Output the [X, Y] coordinate of the center of the cell containing the given text.  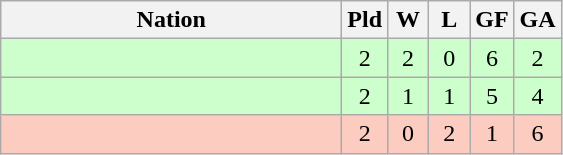
GF [492, 20]
5 [492, 96]
L [450, 20]
4 [538, 96]
Pld [365, 20]
W [408, 20]
GA [538, 20]
Nation [172, 20]
